Scan for the cell matching the given text and deliver its (x, y) coordinate at center. 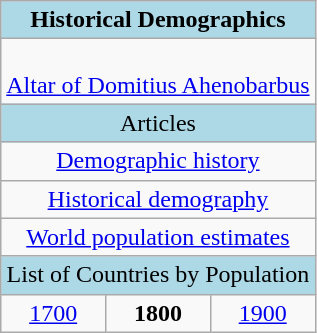
Historical Demographics (158, 20)
Articles (158, 123)
Demographic history (158, 161)
1700 (54, 313)
List of Countries by Population (158, 275)
World population estimates (158, 237)
1800 (158, 313)
Historical demography (158, 199)
Altar of Domitius Ahenobarbus (158, 72)
1900 (262, 313)
